Determine the [X, Y] coordinate at the center of the cell enclosing the given text.  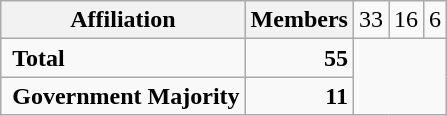
55 [299, 58]
Members [299, 20]
33 [370, 20]
11 [299, 96]
6 [436, 20]
Affiliation [123, 20]
Government Majority [123, 96]
16 [406, 20]
Total [123, 58]
